Extract the (x, y) coordinate from the center of the cell holding the provided text.  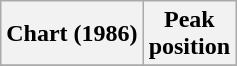
Peakposition (189, 34)
Chart (1986) (72, 34)
